Pinpoint the cell where the given text exists, returning its [x, y] midpoint coordinate. 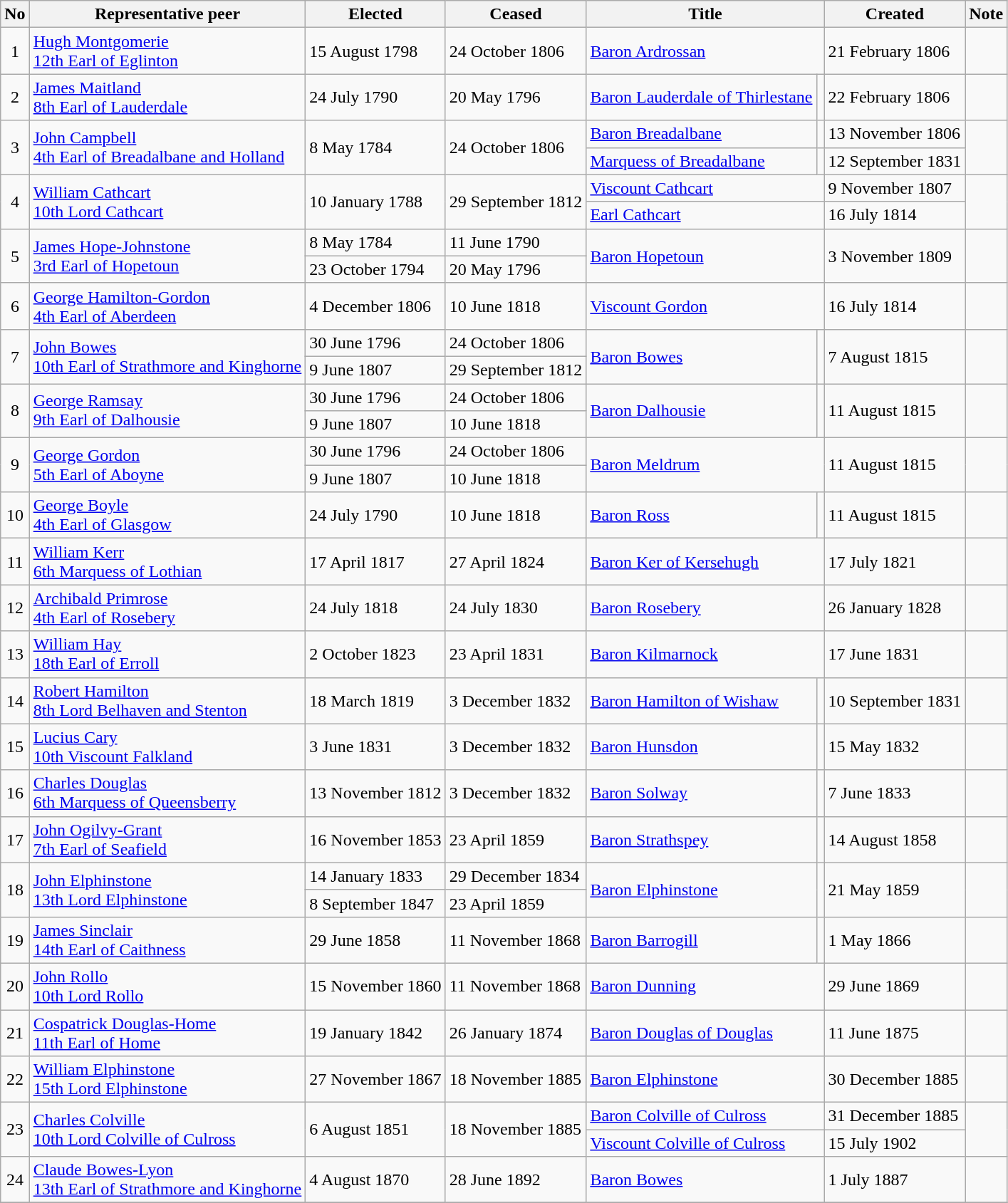
Baron Ker of Kersehugh [705, 561]
17 [15, 839]
Baron Douglas of Douglas [705, 1033]
John Rollo10th Lord Rollo [167, 986]
Baron Solway [701, 793]
29 June 1858 [375, 940]
Title [705, 14]
7 [15, 356]
17 July 1821 [895, 561]
William Kerr6th Marquess of Lothian [167, 561]
Baron Hunsdon [701, 746]
3 June 1831 [375, 746]
10 January 1788 [375, 202]
William Hay18th Earl of Erroll [167, 654]
No [15, 14]
9 [15, 465]
2 October 1823 [375, 654]
John Elphinstone13th Lord Elphinstone [167, 890]
30 December 1885 [895, 1080]
George Gordon5th Earl of Aboyne [167, 465]
4 December 1806 [375, 306]
8 [15, 410]
Robert Hamilton8th Lord Belhaven and Stenton [167, 701]
3 [15, 147]
Baron Rosebery [705, 608]
Charles Colville10th Lord Colville of Culross [167, 1130]
Hugh Montgomerie12th Earl of Eglinton [167, 51]
Claude Bowes-Lyon13th Earl of Strathmore and Kinghorne [167, 1179]
Baron Colville of Culross [705, 1116]
Lucius Cary10th Viscount Falkland [167, 746]
28 June 1892 [516, 1179]
Baron Hopetoun [705, 256]
27 April 1824 [516, 561]
19 [15, 940]
Baron Ardrossan [705, 51]
10 [15, 516]
18 March 1819 [375, 701]
21 May 1859 [895, 890]
21 [15, 1033]
11 [15, 561]
8 September 1847 [375, 903]
Elected [375, 14]
Baron Dalhousie [701, 410]
Created [895, 14]
17 April 1817 [375, 561]
15 November 1860 [375, 986]
William Elphinstone15th Lord Elphinstone [167, 1080]
1 [15, 51]
23 October 1794 [375, 269]
10 September 1831 [895, 701]
27 November 1867 [375, 1080]
Baron Strathspey [701, 839]
31 December 1885 [895, 1116]
4 August 1870 [375, 1179]
George Boyle4th Earl of Glasgow [167, 516]
22 [15, 1080]
23 [15, 1130]
9 November 1807 [895, 188]
12 September 1831 [895, 161]
24 July 1818 [375, 608]
20 [15, 986]
Baron Breadalbane [701, 134]
15 July 1902 [895, 1143]
Baron Barrogill [701, 940]
5 [15, 256]
Viscount Colville of Culross [705, 1143]
26 January 1874 [516, 1033]
11 June 1790 [516, 242]
14 January 1833 [375, 876]
17 June 1831 [895, 654]
14 August 1858 [895, 839]
21 February 1806 [895, 51]
16 November 1853 [375, 839]
James Sinclair14th Earl of Caithness [167, 940]
William Cathcart10th Lord Cathcart [167, 202]
Baron Hamilton of Wishaw [701, 701]
14 [15, 701]
1 July 1887 [895, 1179]
13 November 1806 [895, 134]
22 February 1806 [895, 97]
James Maitland8th Earl of Lauderdale [167, 97]
Cospatrick Douglas-Home11th Earl of Home [167, 1033]
16 [15, 793]
John Ogilvy-Grant7th Earl of Seafield [167, 839]
John Campbell4th Earl of Breadalbane and Holland [167, 147]
13 [15, 654]
11 June 1875 [895, 1033]
Baron Lauderdale of Thirlestane [701, 97]
George Ramsay9th Earl of Dalhousie [167, 410]
George Hamilton-Gordon4th Earl of Aberdeen [167, 306]
Note [986, 14]
13 November 1812 [375, 793]
15 August 1798 [375, 51]
Ceased [516, 14]
6 August 1851 [375, 1130]
1 May 1866 [895, 940]
3 November 1809 [895, 256]
19 January 1842 [375, 1033]
7 June 1833 [895, 793]
Archibald Primrose4th Earl of Rosebery [167, 608]
Viscount Cathcart [705, 188]
John Bowes10th Earl of Strathmore and Kinghorne [167, 356]
Baron Ross [701, 516]
18 [15, 890]
Baron Dunning [705, 986]
James Hope-Johnstone3rd Earl of Hopetoun [167, 256]
29 December 1834 [516, 876]
24 [15, 1179]
Marquess of Breadalbane [701, 161]
12 [15, 608]
15 [15, 746]
Baron Meldrum [705, 465]
24 July 1830 [516, 608]
Charles Douglas6th Marquess of Queensberry [167, 793]
6 [15, 306]
4 [15, 202]
Baron Kilmarnock [705, 654]
2 [15, 97]
23 April 1831 [516, 654]
15 May 1832 [895, 746]
29 June 1869 [895, 986]
Earl Cathcart [705, 215]
Representative peer [167, 14]
7 August 1815 [895, 356]
26 January 1828 [895, 608]
Viscount Gordon [705, 306]
